Pinpoint the cell where the given text exists, returning its [X, Y] midpoint coordinate. 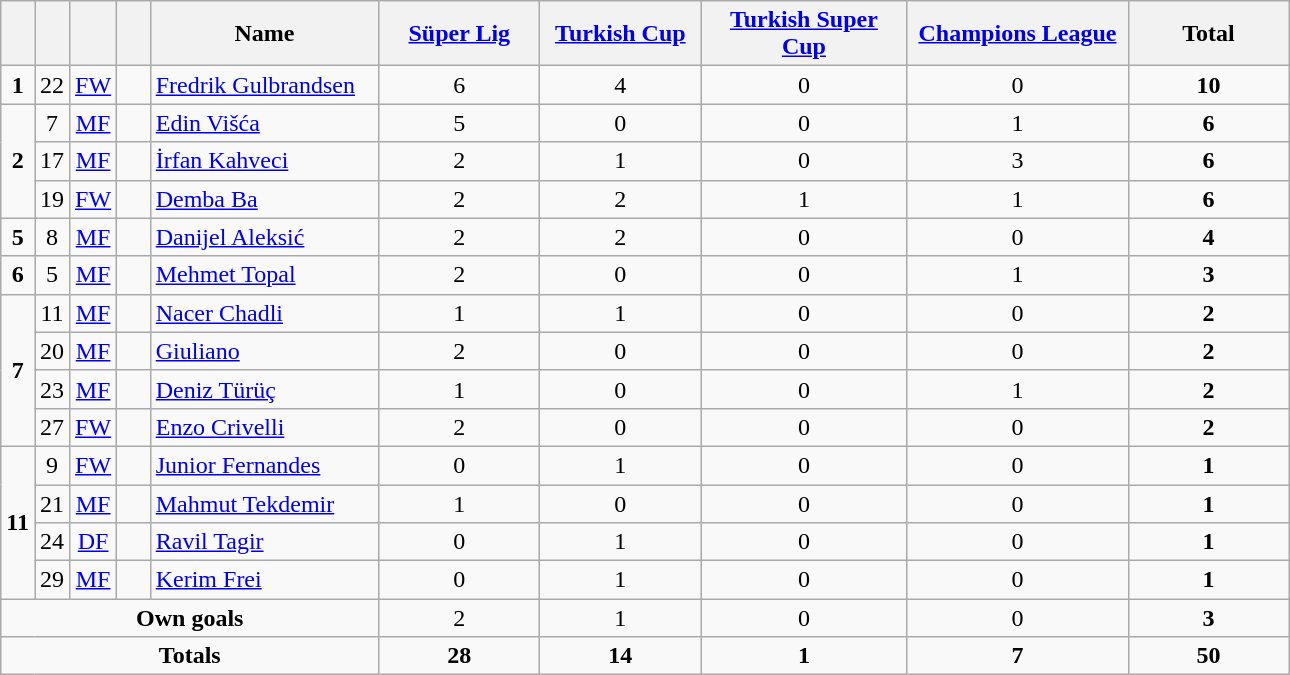
Champions League [1018, 34]
21 [52, 503]
50 [1208, 656]
19 [52, 199]
20 [52, 351]
Kerim Frei [264, 580]
DF [94, 542]
Mahmut Tekdemir [264, 503]
Name [264, 34]
Demba Ba [264, 199]
28 [460, 656]
27 [52, 427]
10 [1208, 85]
Fredrik Gulbrandsen [264, 85]
Turkish Cup [620, 34]
Ravil Tagir [264, 542]
Süper Lig [460, 34]
23 [52, 389]
22 [52, 85]
Nacer Chadli [264, 313]
Deniz Türüç [264, 389]
9 [52, 465]
Edin Višća [264, 123]
Turkish Super Cup [804, 34]
24 [52, 542]
Enzo Crivelli [264, 427]
8 [52, 237]
14 [620, 656]
Totals [190, 656]
17 [52, 161]
Danijel Aleksić [264, 237]
Giuliano [264, 351]
Own goals [190, 618]
Total [1208, 34]
29 [52, 580]
İrfan Kahveci [264, 161]
Mehmet Topal [264, 275]
Junior Fernandes [264, 465]
